Search for the cell housing the specified text and yield its (x, y) center coordinate. 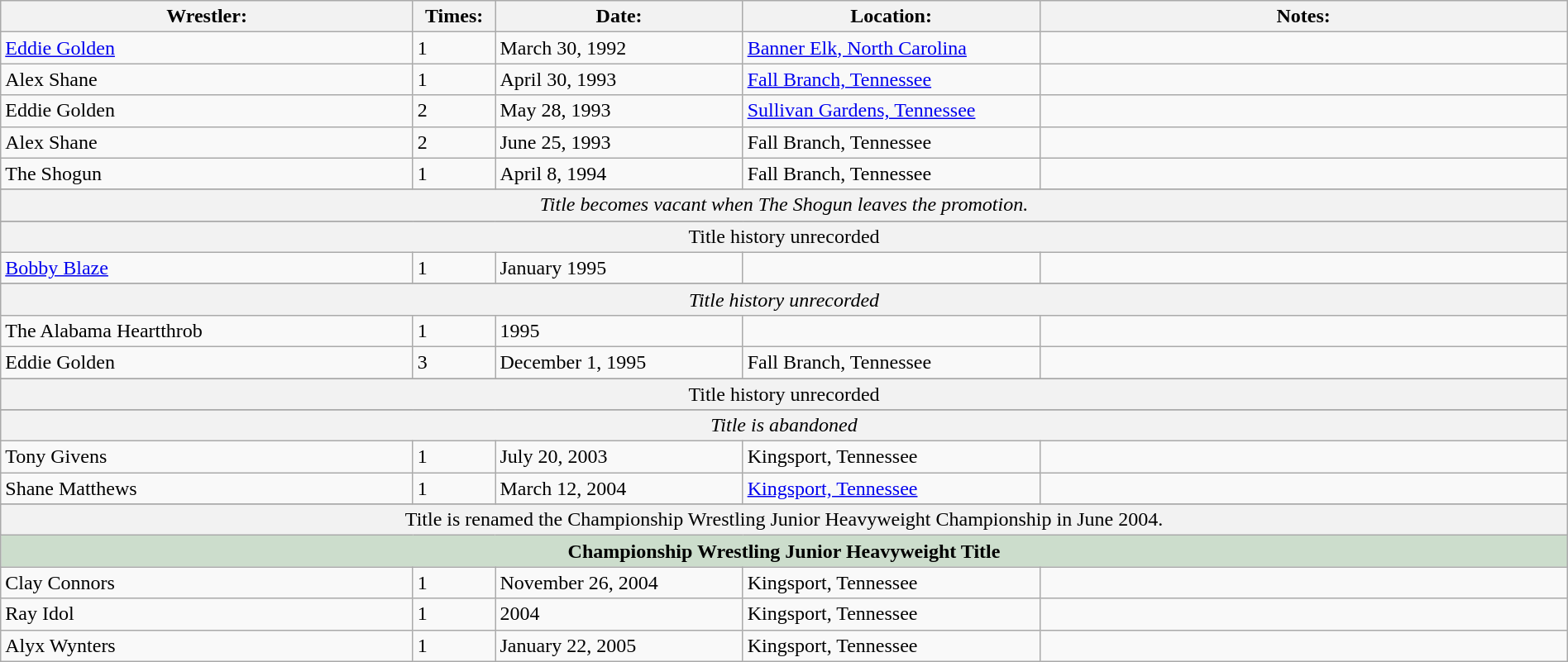
The Alabama Heartthrob (207, 331)
November 26, 2004 (619, 583)
Sullivan Gardens, Tennessee (892, 111)
March 30, 1992 (619, 48)
July 20, 2003 (619, 457)
Championship Wrestling Junior Heavyweight Title (784, 551)
Bobby Blaze (207, 268)
Title is renamed the Championship Wrestling Junior Heavyweight Championship in June 2004. (784, 520)
March 12, 2004 (619, 488)
April 8, 1994 (619, 174)
1995 (619, 331)
Wrestler: (207, 17)
June 25, 1993 (619, 142)
January 22, 2005 (619, 645)
2004 (619, 614)
Alyx Wynters (207, 645)
3 (454, 362)
The Shogun (207, 174)
Shane Matthews (207, 488)
January 1995 (619, 268)
Banner Elk, North Carolina (892, 48)
Title is abandoned (784, 426)
December 1, 1995 (619, 362)
Ray Idol (207, 614)
May 28, 1993 (619, 111)
Title becomes vacant when The Shogun leaves the promotion. (784, 205)
April 30, 1993 (619, 79)
Location: (892, 17)
Notes: (1303, 17)
Times: (454, 17)
Date: (619, 17)
Tony Givens (207, 457)
Clay Connors (207, 583)
